Provide the (X, Y) coordinate of the cell's center where the given text is located.  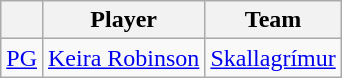
Skallagrímur (273, 58)
Player (123, 20)
PG (22, 58)
Keira Robinson (123, 58)
Team (273, 20)
